Provide the [x, y] coordinate of the cell's center where the given text is located.  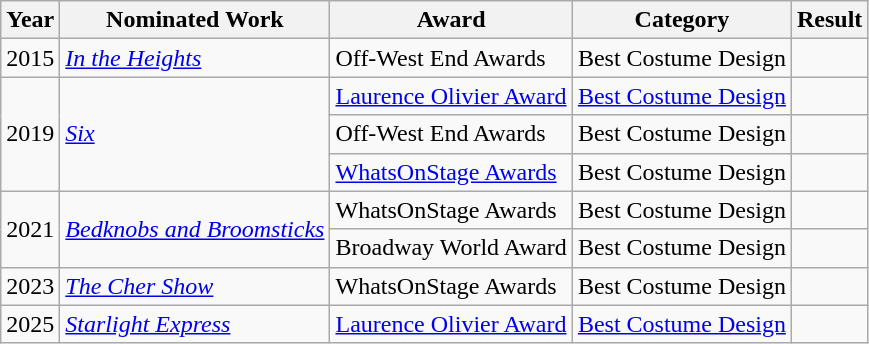
Category [682, 20]
2021 [30, 229]
Result [829, 20]
2015 [30, 58]
Award [451, 20]
Nominated Work [195, 20]
Bedknobs and Broomsticks [195, 229]
2019 [30, 134]
Year [30, 20]
2023 [30, 286]
Six [195, 134]
In the Heights [195, 58]
Starlight Express [195, 324]
The Cher Show [195, 286]
2025 [30, 324]
Broadway World Award [451, 248]
